Search for the cell housing the specified text and yield its [x, y] center coordinate. 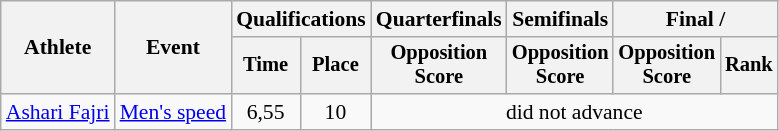
Qualifications [301, 19]
Semifinals [560, 19]
Final / [695, 19]
did not advance [574, 112]
Event [174, 48]
Ashari Fajri [58, 112]
Rank [749, 66]
10 [336, 112]
6,55 [266, 112]
Athlete [58, 48]
Time [266, 66]
Men's speed [174, 112]
Place [336, 66]
Quarterfinals [439, 19]
